For the text-containing cell, return its midpoint in [X, Y] coordinate format. 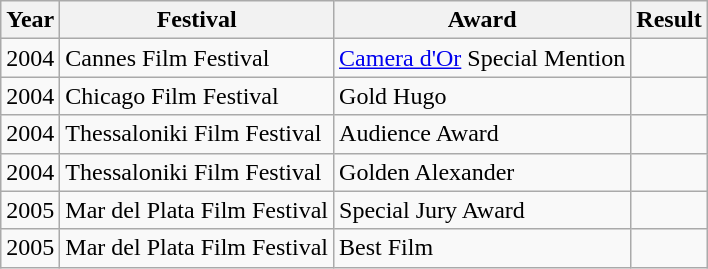
Camera d'Or Special Mention [482, 58]
Festival [197, 20]
Special Jury Award [482, 210]
Best Film [482, 248]
Result [669, 20]
Chicago Film Festival [197, 96]
Award [482, 20]
Gold Hugo [482, 96]
Year [30, 20]
Audience Award [482, 134]
Cannes Film Festival [197, 58]
Golden Alexander [482, 172]
